Locate the cell with the specified text and output its (X, Y) center coordinate. 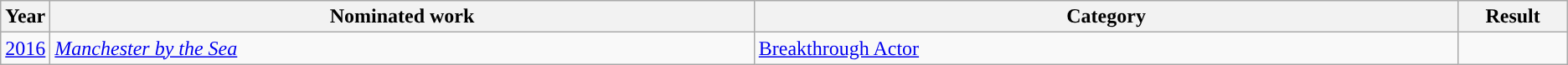
Result (1513, 17)
Nominated work (402, 17)
Year (25, 17)
2016 (25, 48)
Breakthrough Actor (1106, 48)
Manchester by the Sea (402, 48)
Category (1106, 17)
